Locate the cell with the specified text and output its (X, Y) center coordinate. 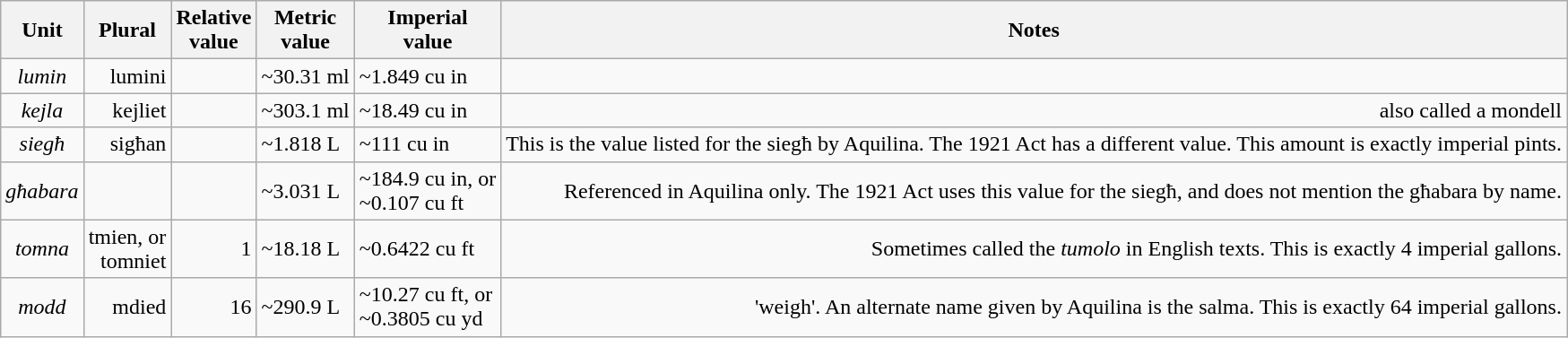
Metricvalue (305, 30)
tomna (42, 249)
also called a mondell (1035, 110)
Relativevalue (213, 30)
~18.18 L (305, 249)
This is the value listed for the siegħ by Aquilina. The 1921 Act has a different value. This amount is exactly imperial pints. (1035, 144)
Plural (127, 30)
~18.49 cu in (427, 110)
lumini (127, 76)
mdied (127, 307)
sigħan (127, 144)
~111 cu in (427, 144)
~1.818 L (305, 144)
~10.27 cu ft, or~0.3805 cu yd (427, 307)
kejliet (127, 110)
~3.031 L (305, 190)
~290.9 L (305, 307)
~1.849 cu in (427, 76)
~184.9 cu in, or~0.107 cu ft (427, 190)
16 (213, 307)
1 (213, 249)
modd (42, 307)
~30.31 ml (305, 76)
'weigh'. An alternate name given by Aquilina is the salma. This is exactly 64 imperial gallons. (1035, 307)
Sometimes called the tumolo in English texts. This is exactly 4 imperial gallons. (1035, 249)
tmien, ortomniet (127, 249)
siegħ (42, 144)
kejla (42, 110)
Unit (42, 30)
Referenced in Aquilina only. The 1921 Act uses this value for the siegħ, and does not mention the għabara by name. (1035, 190)
lumin (42, 76)
~303.1 ml (305, 110)
għabara (42, 190)
~0.6422 cu ft (427, 249)
Notes (1035, 30)
Imperialvalue (427, 30)
